Search for the cell housing the specified text and yield its (x, y) center coordinate. 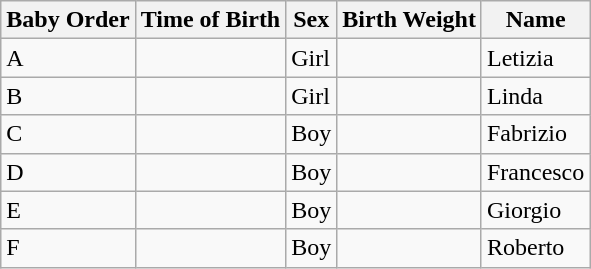
B (68, 96)
Letizia (535, 58)
D (68, 172)
A (68, 58)
E (68, 210)
Birth Weight (410, 20)
Roberto (535, 248)
Time of Birth (210, 20)
Baby Order (68, 20)
F (68, 248)
Francesco (535, 172)
Fabrizio (535, 134)
C (68, 134)
Name (535, 20)
Giorgio (535, 210)
Sex (312, 20)
Linda (535, 96)
